From the cell containing the given text, extract its center point as (X, Y) coordinate. 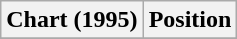
Chart (1995) (72, 20)
Position (190, 20)
